Output the [X, Y] coordinate of the center of the cell containing the given text.  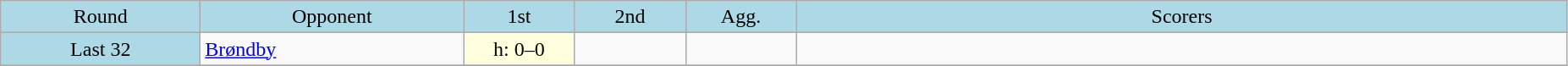
Opponent [332, 17]
Agg. [741, 17]
2nd [630, 17]
Scorers [1181, 17]
Brøndby [332, 49]
1st [520, 17]
h: 0–0 [520, 49]
Last 32 [101, 49]
Round [101, 17]
